Locate the cell with the specified text and output its (x, y) center coordinate. 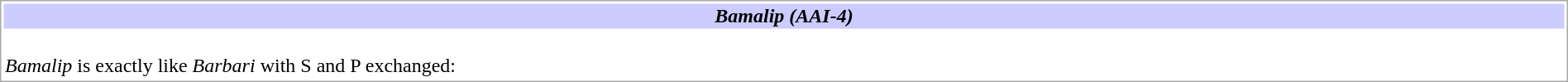
Bamalip (AAI-4) (784, 16)
Bamalip is exactly like Barbari with S and P exchanged: (784, 55)
